From the cell containing the given text, extract its center point as [X, Y] coordinate. 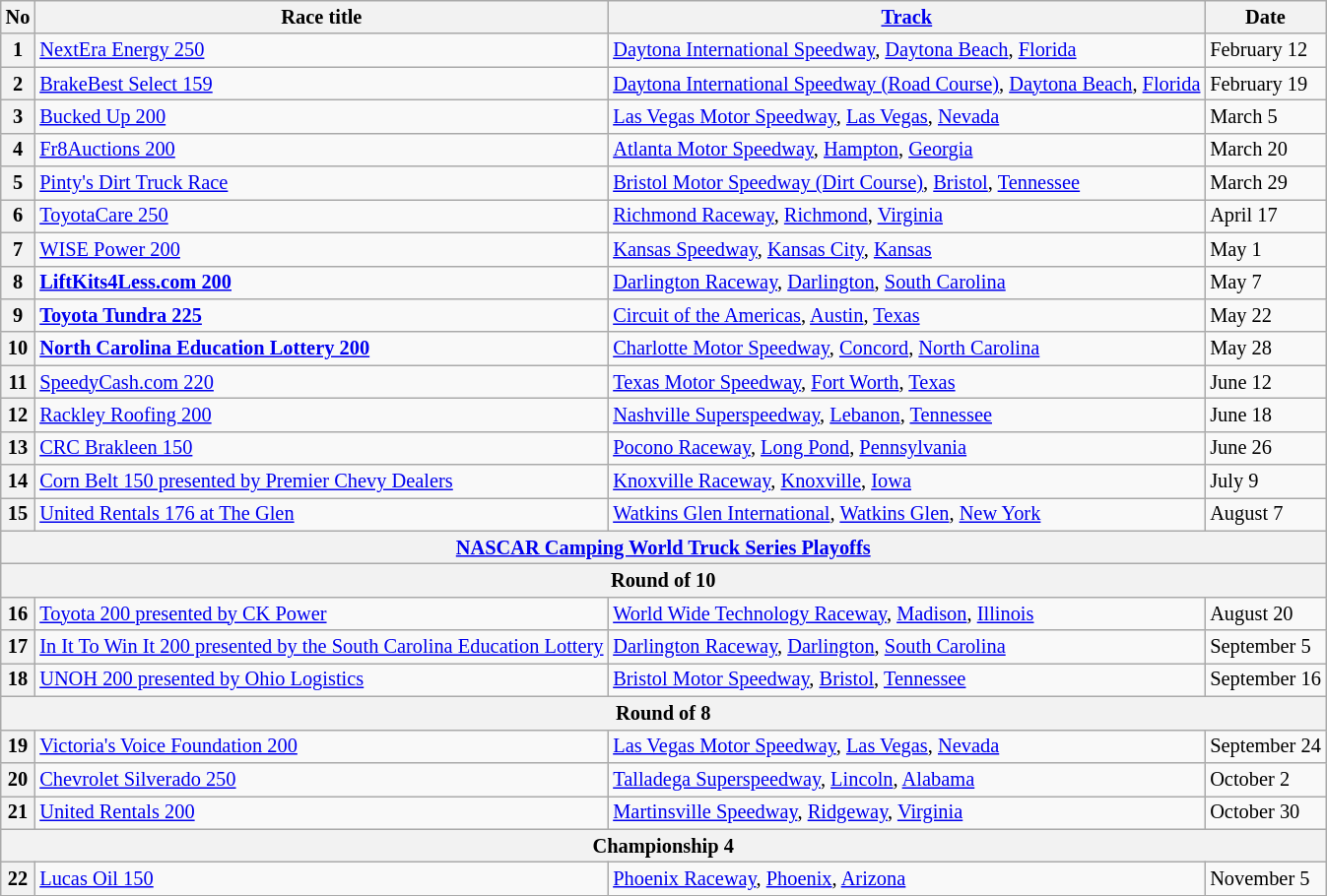
16 [18, 613]
22 [18, 878]
March 20 [1265, 150]
UNOH 200 presented by Ohio Logistics [321, 679]
Texas Motor Speedway, Fort Worth, Texas [906, 382]
Round of 10 [664, 580]
12 [18, 415]
October 2 [1265, 779]
Martinsville Speedway, Ridgeway, Virginia [906, 812]
NextEra Energy 250 [321, 50]
3 [18, 116]
19 [18, 746]
LiftKits4Less.com 200 [321, 283]
6 [18, 216]
May 7 [1265, 283]
Bucked Up 200 [321, 116]
Fr8Auctions 200 [321, 150]
4 [18, 150]
August 20 [1265, 613]
Richmond Raceway, Richmond, Virginia [906, 216]
20 [18, 779]
No [18, 17]
7 [18, 249]
October 30 [1265, 812]
5 [18, 183]
United Rentals 176 at The Glen [321, 514]
13 [18, 448]
In It To Win It 200 presented by the South Carolina Education Lottery [321, 647]
CRC Brakleen 150 [321, 448]
17 [18, 647]
November 5 [1265, 878]
Bristol Motor Speedway, Bristol, Tennessee [906, 679]
June 18 [1265, 415]
March 29 [1265, 183]
15 [18, 514]
Lucas Oil 150 [321, 878]
June 12 [1265, 382]
United Rentals 200 [321, 812]
Pocono Raceway, Long Pond, Pennsylvania [906, 448]
14 [18, 481]
Round of 8 [664, 713]
Kansas Speedway, Kansas City, Kansas [906, 249]
Daytona International Speedway (Road Course), Daytona Beach, Florida [906, 84]
July 9 [1265, 481]
18 [18, 679]
Phoenix Raceway, Phoenix, Arizona [906, 878]
Track [906, 17]
BrakeBest Select 159 [321, 84]
Watkins Glen International, Watkins Glen, New York [906, 514]
WISE Power 200 [321, 249]
NASCAR Camping World Truck Series Playoffs [664, 547]
North Carolina Education Lottery 200 [321, 349]
Bristol Motor Speedway (Dirt Course), Bristol, Tennessee [906, 183]
Nashville Superspeedway, Lebanon, Tennessee [906, 415]
May 1 [1265, 249]
April 17 [1265, 216]
Date [1265, 17]
21 [18, 812]
September 16 [1265, 679]
Daytona International Speedway, Daytona Beach, Florida [906, 50]
June 26 [1265, 448]
Atlanta Motor Speedway, Hampton, Georgia [906, 150]
Toyota 200 presented by CK Power [321, 613]
10 [18, 349]
World Wide Technology Raceway, Madison, Illinois [906, 613]
February 12 [1265, 50]
2 [18, 84]
May 22 [1265, 315]
May 28 [1265, 349]
11 [18, 382]
Chevrolet Silverado 250 [321, 779]
Victoria's Voice Foundation 200 [321, 746]
September 24 [1265, 746]
9 [18, 315]
Toyota Tundra 225 [321, 315]
ToyotaCare 250 [321, 216]
8 [18, 283]
February 19 [1265, 84]
Corn Belt 150 presented by Premier Chevy Dealers [321, 481]
Pinty's Dirt Truck Race [321, 183]
Rackley Roofing 200 [321, 415]
Championship 4 [664, 846]
Talladega Superspeedway, Lincoln, Alabama [906, 779]
Race title [321, 17]
March 5 [1265, 116]
August 7 [1265, 514]
Circuit of the Americas, Austin, Texas [906, 315]
September 5 [1265, 647]
SpeedyCash.com 220 [321, 382]
1 [18, 50]
Knoxville Raceway, Knoxville, Iowa [906, 481]
Charlotte Motor Speedway, Concord, North Carolina [906, 349]
